Locate the cell with the specified text and output its [X, Y] center coordinate. 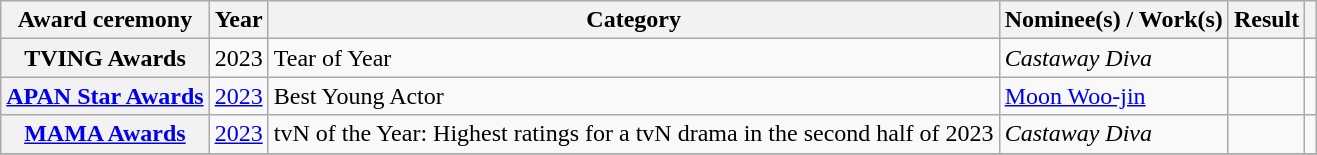
APAN Star Awards [105, 96]
Category [634, 20]
Award ceremony [105, 20]
Result [1266, 20]
MAMA Awards [105, 134]
tvN of the Year: Highest ratings for a tvN drama in the second half of 2023 [634, 134]
TVING Awards [105, 58]
Year [238, 20]
Moon Woo-jin [1114, 96]
Tear of Year [634, 58]
Nominee(s) / Work(s) [1114, 20]
Best Young Actor [634, 96]
